For the text-containing cell, return its midpoint in (X, Y) coordinate format. 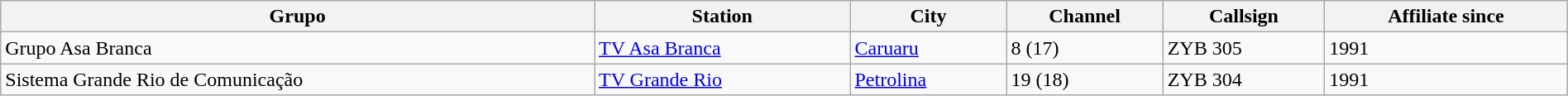
Petrolina (928, 79)
TV Grande Rio (723, 79)
Affiliate since (1446, 17)
Channel (1085, 17)
ZYB 304 (1244, 79)
TV Asa Branca (723, 48)
Grupo (298, 17)
Sistema Grande Rio de Comunicação (298, 79)
City (928, 17)
Grupo Asa Branca (298, 48)
19 (18) (1085, 79)
Station (723, 17)
8 (17) (1085, 48)
ZYB 305 (1244, 48)
Callsign (1244, 17)
Caruaru (928, 48)
